Identify which cell holds the provided text, then report its [x, y] central coordinate. 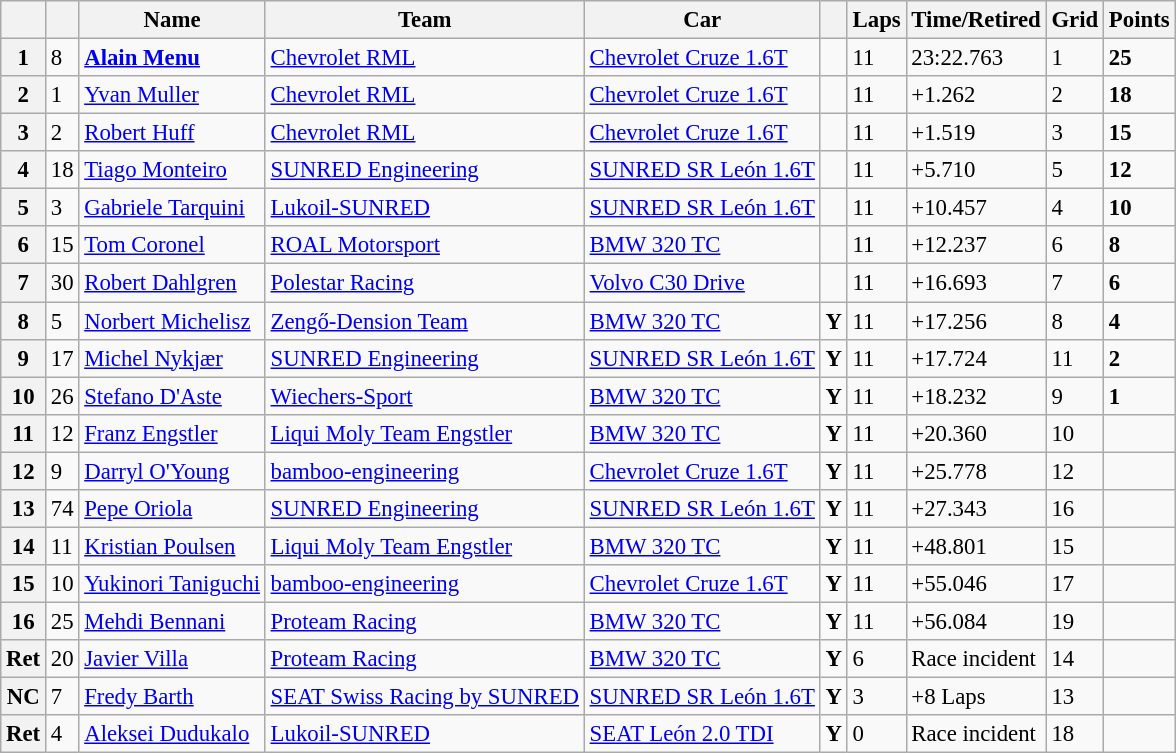
+5.710 [976, 170]
Tiago Monteiro [172, 170]
+20.360 [976, 433]
+18.232 [976, 396]
Grid [1074, 20]
Wiechers-Sport [424, 396]
Norbert Michelisz [172, 321]
Kristian Poulsen [172, 546]
Team [424, 20]
23:22.763 [976, 58]
Robert Huff [172, 133]
74 [62, 509]
Tom Coronel [172, 245]
19 [1074, 621]
+1.519 [976, 133]
Michel Nykjær [172, 358]
+17.724 [976, 358]
26 [62, 396]
+48.801 [976, 546]
+8 Laps [976, 697]
Mehdi Bennani [172, 621]
Car [702, 20]
20 [62, 659]
Gabriele Tarquini [172, 208]
Time/Retired [976, 20]
Zengő-Dension Team [424, 321]
+12.237 [976, 245]
Volvo C30 Drive [702, 283]
+16.693 [976, 283]
Alain Menu [172, 58]
30 [62, 283]
Stefano D'Aste [172, 396]
+10.457 [976, 208]
Polestar Racing [424, 283]
Javier Villa [172, 659]
SEAT León 2.0 TDI [702, 734]
NC [24, 697]
+55.046 [976, 584]
SEAT Swiss Racing by SUNRED [424, 697]
+27.343 [976, 509]
Yvan Muller [172, 95]
+56.084 [976, 621]
Pepe Oriola [172, 509]
Robert Dahlgren [172, 283]
ROAL Motorsport [424, 245]
Yukinori Taniguchi [172, 584]
Name [172, 20]
+1.262 [976, 95]
+25.778 [976, 471]
Points [1140, 20]
+17.256 [976, 321]
Franz Engstler [172, 433]
0 [876, 734]
Darryl O'Young [172, 471]
Laps [876, 20]
Fredy Barth [172, 697]
Aleksei Dudukalo [172, 734]
